For the text-containing cell, return its midpoint in [X, Y] coordinate format. 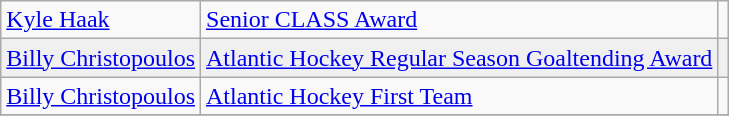
Atlantic Hockey Regular Season Goaltending Award [460, 58]
Kyle Haak [101, 20]
Senior CLASS Award [460, 20]
Atlantic Hockey First Team [460, 96]
